Return the (x, y) coordinate for the center point of the cell that contains the specified text.  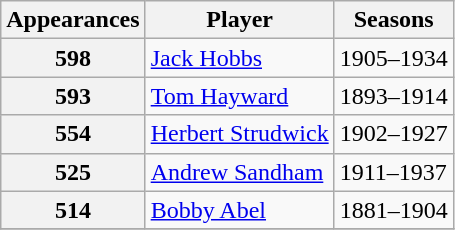
1905–1934 (394, 58)
1902–1927 (394, 134)
Tom Hayward (240, 96)
1881–1904 (394, 210)
593 (73, 96)
Appearances (73, 20)
598 (73, 58)
554 (73, 134)
525 (73, 172)
Player (240, 20)
Bobby Abel (240, 210)
1911–1937 (394, 172)
Andrew Sandham (240, 172)
Jack Hobbs (240, 58)
Seasons (394, 20)
Herbert Strudwick (240, 134)
514 (73, 210)
1893–1914 (394, 96)
